Return the (x, y) coordinate for the center point of the cell that contains the specified text.  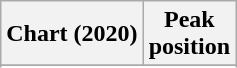
Peakposition (189, 34)
Chart (2020) (72, 34)
